Scan for the cell matching the given text and deliver its (X, Y) coordinate at center. 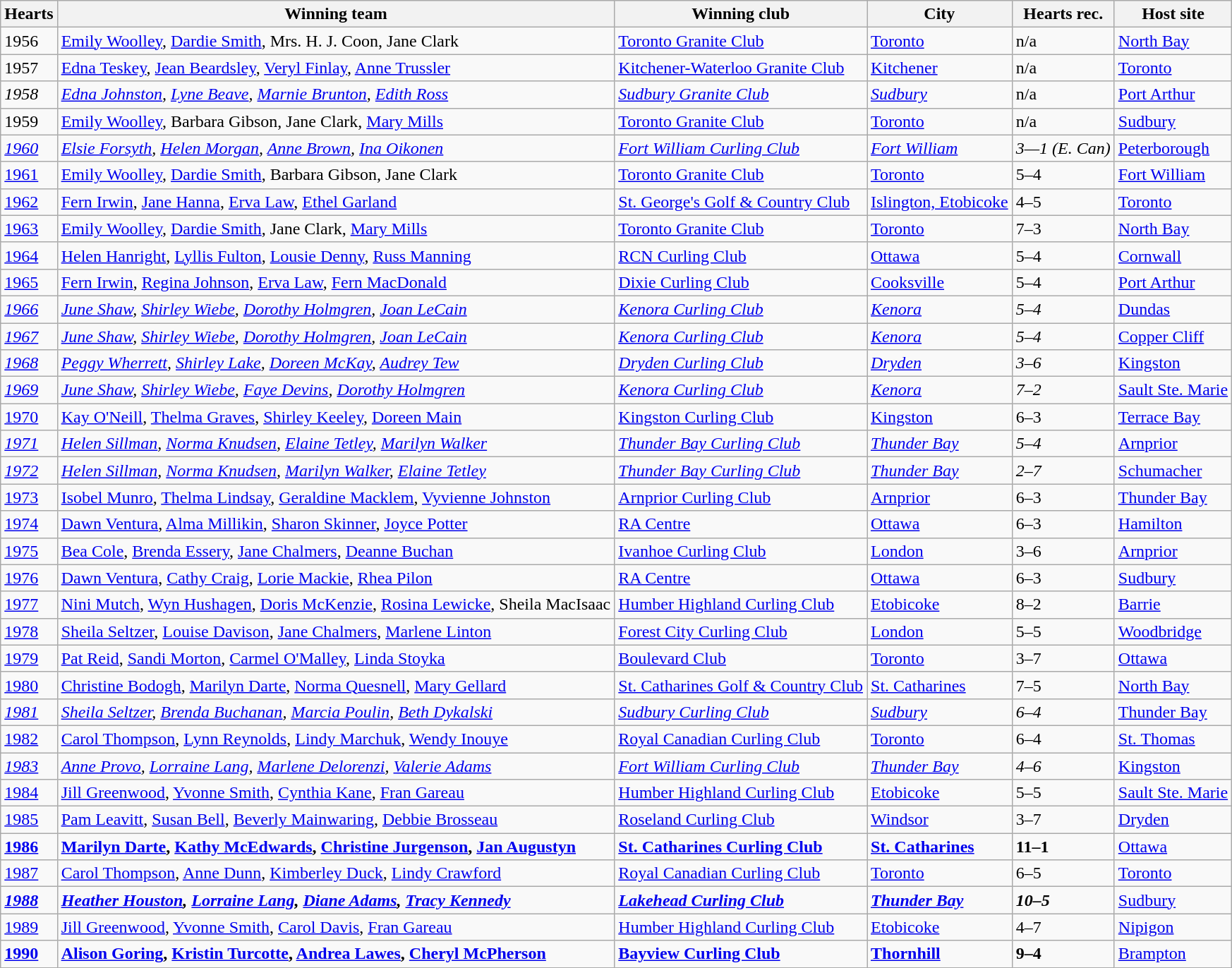
Cooksville (939, 282)
Dawn Ventura, Cathy Craig, Lorie Mackie, Rhea Pilon (336, 578)
1960 (29, 148)
1964 (29, 255)
Jill Greenwood, Yvonne Smith, Cynthia Kane, Fran Gareau (336, 793)
1974 (29, 524)
Christine Bodogh, Marilyn Darte, Norma Quesnell, Mary Gellard (336, 685)
Helen Sillman, Norma Knudsen, Marilyn Walker, Elaine Tetley (336, 471)
Fern Irwin, Regina Johnson, Erva Law, Fern MacDonald (336, 282)
1966 (29, 309)
9–4 (1063, 954)
Dryden Curling Club (741, 363)
Kitchener (939, 68)
Emily Woolley, Dardie Smith, Jane Clark, Mary Mills (336, 229)
1985 (29, 820)
Dundas (1173, 309)
1968 (29, 363)
Sheila Seltzer, Brenda Buchanan, Marcia Poulin, Beth Dykalski (336, 712)
Emily Woolley, Dardie Smith, Mrs. H. J. Coon, Jane Clark (336, 41)
Barrie (1173, 605)
Windsor (939, 820)
2–7 (1063, 471)
Elsie Forsyth, Helen Morgan, Anne Brown, Ina Oikonen (336, 148)
Dawn Ventura, Alma Millikin, Sharon Skinner, Joyce Potter (336, 524)
Terrace Bay (1173, 417)
Kingston Curling Club (741, 417)
Carol Thompson, Lynn Reynolds, Lindy Marchuk, Wendy Inouye (336, 739)
Jill Greenwood, Yvonne Smith, Carol Davis, Fran Gareau (336, 927)
Ivanhoe Curling Club (741, 551)
Hamilton (1173, 524)
Marilyn Darte, Kathy McEdwards, Christine Jurgenson, Jan Augustyn (336, 847)
1962 (29, 202)
Peterborough (1173, 148)
1988 (29, 900)
1967 (29, 337)
Boulevard Club (741, 658)
1983 (29, 766)
Nipigon (1173, 927)
Emily Woolley, Barbara Gibson, Jane Clark, Mary Mills (336, 121)
7–2 (1063, 390)
St. George's Golf & Country Club (741, 202)
1982 (29, 739)
Isobel Munro, Thelma Lindsay, Geraldine Macklem, Vyvienne Johnston (336, 497)
1984 (29, 793)
1956 (29, 41)
Kay O'Neill, Thelma Graves, Shirley Keeley, Doreen Main (336, 417)
Anne Provo, Lorraine Lang, Marlene Delorenzi, Valerie Adams (336, 766)
Lakehead Curling Club (741, 900)
1981 (29, 712)
Hearts rec. (1063, 14)
Sudbury Granite Club (741, 95)
Kitchener-Waterloo Granite Club (741, 68)
St. Catharines Golf & Country Club (741, 685)
3—1 (E. Can) (1063, 148)
Winning club (741, 14)
June Shaw, Shirley Wiebe, Faye Devins, Dorothy Holmgren (336, 390)
Peggy Wherrett, Shirley Lake, Doreen McKay, Audrey Tew (336, 363)
Helen Hanright, Lyllis Fulton, Lousie Denny, Russ Manning (336, 255)
Pat Reid, Sandi Morton, Carmel O'Malley, Linda Stoyka (336, 658)
Fern Irwin, Jane Hanna, Erva Law, Ethel Garland (336, 202)
1959 (29, 121)
8–2 (1063, 605)
4–5 (1063, 202)
Pam Leavitt, Susan Bell, Beverly Mainwaring, Debbie Brosseau (336, 820)
City (939, 14)
Heather Houston, Lorraine Lang, Diane Adams, Tracy Kennedy (336, 900)
1986 (29, 847)
1990 (29, 954)
Schumacher (1173, 471)
1989 (29, 927)
Forest City Curling Club (741, 631)
Bayview Curling Club (741, 954)
10–5 (1063, 900)
1957 (29, 68)
Sheila Seltzer, Louise Davison, Jane Chalmers, Marlene Linton (336, 631)
1958 (29, 95)
Edna Teskey, Jean Beardsley, Veryl Finlay, Anne Trussler (336, 68)
Arnprior Curling Club (741, 497)
4–7 (1063, 927)
1980 (29, 685)
Helen Sillman, Norma Knudsen, Elaine Tetley, Marilyn Walker (336, 444)
1979 (29, 658)
1963 (29, 229)
1972 (29, 471)
11–1 (1063, 847)
Nini Mutch, Wyn Hushagen, Doris McKenzie, Rosina Lewicke, Sheila MacIsaac (336, 605)
1973 (29, 497)
6–5 (1063, 873)
1975 (29, 551)
Edna Johnston, Lyne Beave, Marnie Brunton, Edith Ross (336, 95)
Hearts (29, 14)
RCN Curling Club (741, 255)
1971 (29, 444)
1970 (29, 417)
St. Thomas (1173, 739)
1977 (29, 605)
Islington, Etobicoke (939, 202)
Carol Thompson, Anne Dunn, Kimberley Duck, Lindy Crawford (336, 873)
Alison Goring, Kristin Turcotte, Andrea Lawes, Cheryl McPherson (336, 954)
Roseland Curling Club (741, 820)
Emily Woolley, Dardie Smith, Barbara Gibson, Jane Clark (336, 175)
1978 (29, 631)
1961 (29, 175)
1965 (29, 282)
Sudbury Curling Club (741, 712)
Thornhill (939, 954)
Brampton (1173, 954)
1976 (29, 578)
Bea Cole, Brenda Essery, Jane Chalmers, Deanne Buchan (336, 551)
Cornwall (1173, 255)
7–3 (1063, 229)
Dixie Curling Club (741, 282)
Copper Cliff (1173, 337)
1987 (29, 873)
4–6 (1063, 766)
1969 (29, 390)
Woodbridge (1173, 631)
St. Catharines Curling Club (741, 847)
Winning team (336, 14)
Host site (1173, 14)
7–5 (1063, 685)
